Output the (X, Y) coordinate of the center of the cell containing the given text.  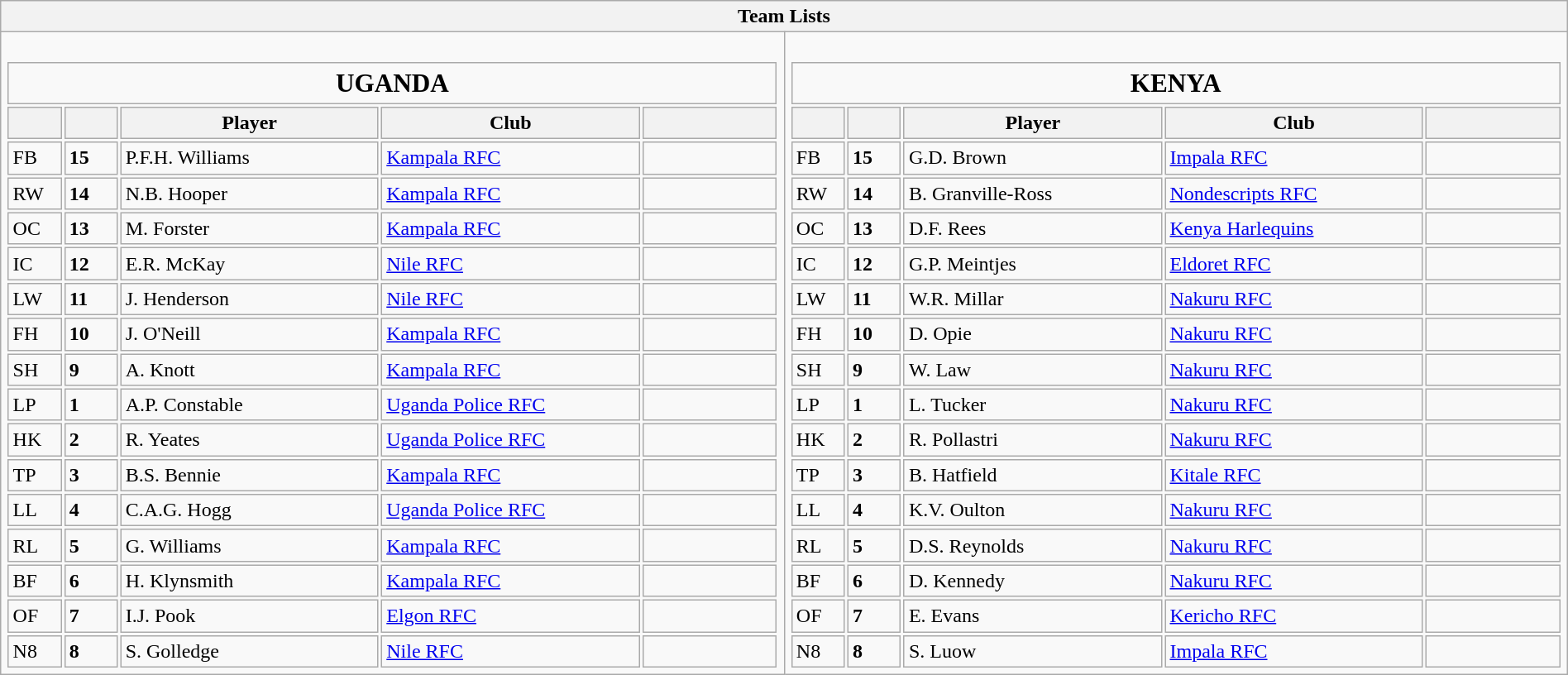
D. Kennedy (1034, 581)
Kericho RFC (1293, 616)
A. Knott (250, 370)
E.R. McKay (250, 264)
B. Granville-Ross (1034, 194)
G.P. Meintjes (1034, 264)
I.J. Pook (250, 616)
S. Luow (1034, 651)
G. Williams (250, 546)
D.F. Rees (1034, 228)
KENYA (1176, 83)
N.B. Hooper (250, 194)
D. Opie (1034, 334)
UGANDA (392, 83)
J. Henderson (250, 299)
M. Forster (250, 228)
R. Yeates (250, 440)
Kitale RFC (1293, 475)
K.V. Oulton (1034, 510)
A.P. Constable (250, 405)
E. Evans (1034, 616)
B. Hatfield (1034, 475)
P.F.H. Williams (250, 158)
S. Golledge (250, 651)
G.D. Brown (1034, 158)
B.S. Bennie (250, 475)
Elgon RFC (511, 616)
R. Pollastri (1034, 440)
Kenya Harlequins (1293, 228)
D.S. Reynolds (1034, 546)
Nondescripts RFC (1293, 194)
Team Lists (784, 17)
C.A.G. Hogg (250, 510)
W. Law (1034, 370)
J. O'Neill (250, 334)
H. Klynsmith (250, 581)
Eldoret RFC (1293, 264)
L. Tucker (1034, 405)
W.R. Millar (1034, 299)
